For the text-containing cell, return its midpoint in [x, y] coordinate format. 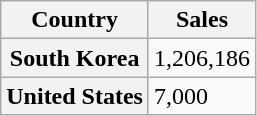
1,206,186 [202, 58]
United States [75, 96]
Country [75, 20]
South Korea [75, 58]
7,000 [202, 96]
Sales [202, 20]
